Provide the (X, Y) coordinate of the cell's center where the given text is located.  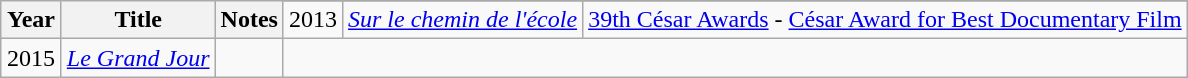
Sur le chemin de l'école (462, 20)
Title (138, 20)
2015 (32, 58)
Notes (249, 20)
Le Grand Jour (138, 58)
2013 (312, 20)
39th César Awards - César Award for Best Documentary Film (886, 20)
Year (32, 20)
